Determine the [X, Y] coordinate at the center of the cell enclosing the given text.  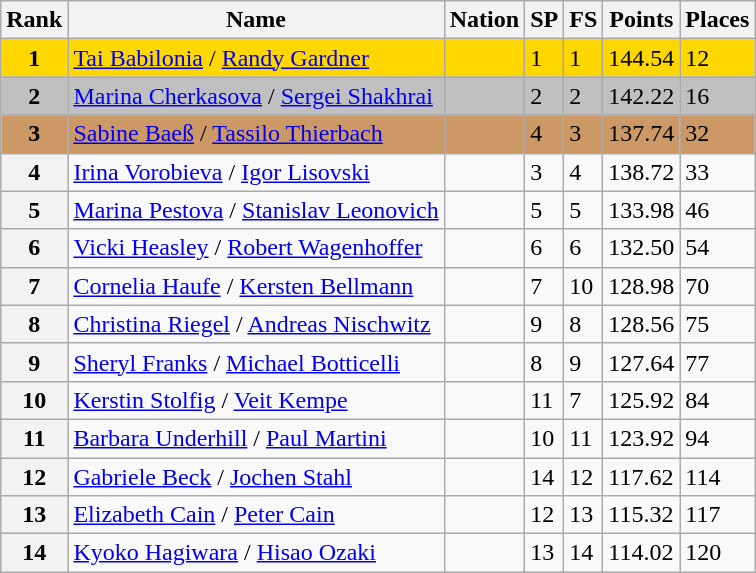
Sheryl Franks / Michael Botticelli [256, 362]
138.72 [642, 172]
Barbara Underhill / Paul Martini [256, 438]
123.92 [642, 438]
94 [718, 438]
Christina Riegel / Andreas Nischwitz [256, 324]
Marina Pestova / Stanislav Leonovich [256, 210]
84 [718, 400]
115.32 [642, 515]
117 [718, 515]
114.02 [642, 553]
Rank [34, 20]
Gabriele Beck / Jochen Stahl [256, 477]
120 [718, 553]
125.92 [642, 400]
Kerstin Stolfig / Veit Kempe [256, 400]
Elizabeth Cain / Peter Cain [256, 515]
77 [718, 362]
75 [718, 324]
70 [718, 286]
Places [718, 20]
144.54 [642, 58]
SP [544, 20]
46 [718, 210]
Kyoko Hagiwara / Hisao Ozaki [256, 553]
Cornelia Haufe / Kersten Bellmann [256, 286]
16 [718, 96]
117.62 [642, 477]
Nation [484, 20]
133.98 [642, 210]
114 [718, 477]
32 [718, 134]
33 [718, 172]
128.98 [642, 286]
Name [256, 20]
Irina Vorobieva / Igor Lisovski [256, 172]
127.64 [642, 362]
Vicki Heasley / Robert Wagenhoffer [256, 248]
128.56 [642, 324]
132.50 [642, 248]
54 [718, 248]
137.74 [642, 134]
Marina Cherkasova / Sergei Shakhrai [256, 96]
Sabine Baeß / Tassilo Thierbach [256, 134]
FS [584, 20]
142.22 [642, 96]
Points [642, 20]
Tai Babilonia / Randy Gardner [256, 58]
